Search for the cell housing the specified text and yield its [X, Y] center coordinate. 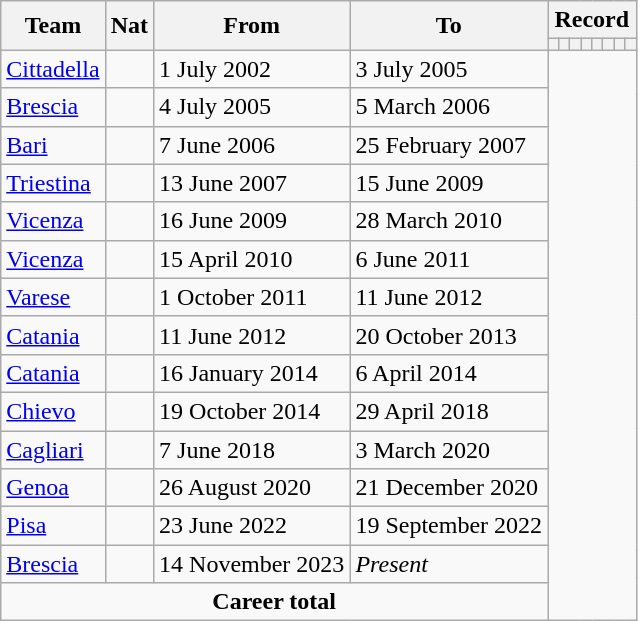
7 June 2006 [252, 145]
19 September 2022 [449, 526]
From [252, 26]
26 August 2020 [252, 488]
7 June 2018 [252, 449]
13 June 2007 [252, 183]
1 July 2002 [252, 69]
Nat [129, 26]
16 June 2009 [252, 221]
5 March 2006 [449, 107]
Team [53, 26]
23 June 2022 [252, 526]
15 June 2009 [449, 183]
Chievo [53, 411]
Present [449, 564]
16 January 2014 [252, 373]
6 April 2014 [449, 373]
Cagliari [53, 449]
25 February 2007 [449, 145]
4 July 2005 [252, 107]
1 October 2011 [252, 297]
Triestina [53, 183]
21 December 2020 [449, 488]
To [449, 26]
Career total [274, 602]
Record [592, 20]
29 April 2018 [449, 411]
Bari [53, 145]
19 October 2014 [252, 411]
Genoa [53, 488]
Pisa [53, 526]
3 March 2020 [449, 449]
15 April 2010 [252, 259]
14 November 2023 [252, 564]
6 June 2011 [449, 259]
20 October 2013 [449, 335]
3 July 2005 [449, 69]
Varese [53, 297]
Cittadella [53, 69]
28 March 2010 [449, 221]
